For the text-containing cell, return its midpoint in (x, y) coordinate format. 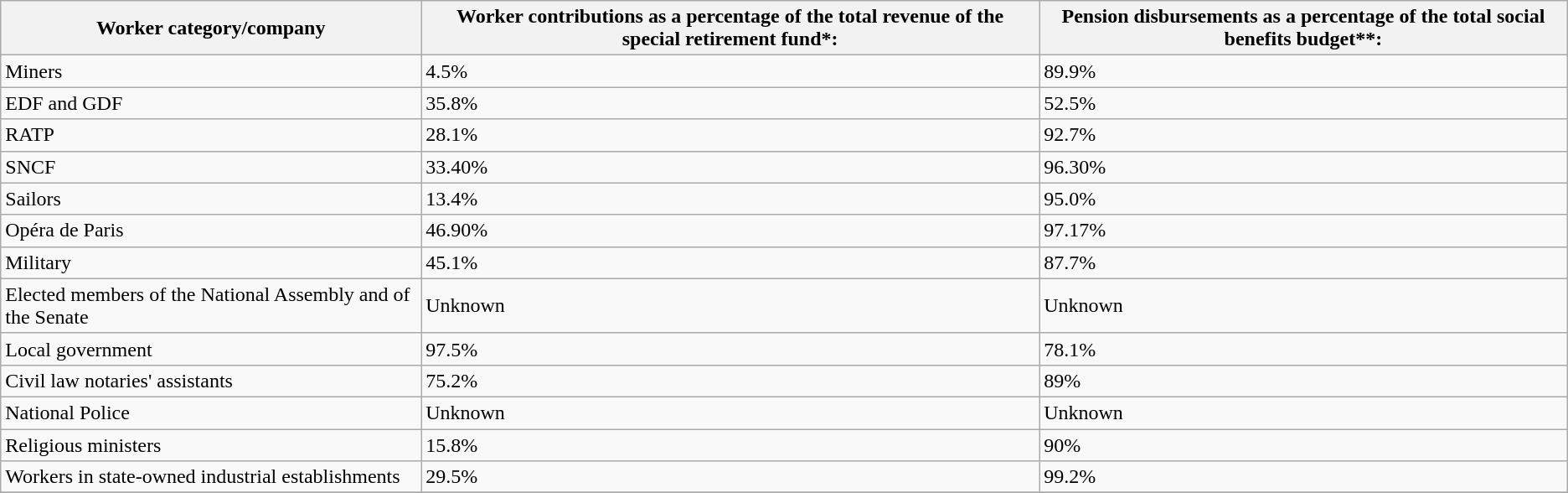
SNCF (211, 167)
National Police (211, 413)
Religious ministers (211, 445)
Local government (211, 349)
Opéra de Paris (211, 231)
33.40% (730, 167)
Workers in state-owned industrial establishments (211, 477)
RATP (211, 135)
45.1% (730, 262)
Elected members of the National Assembly and of the Senate (211, 305)
78.1% (1303, 349)
87.7% (1303, 262)
Sailors (211, 199)
Worker category/company (211, 29)
52.5% (1303, 103)
35.8% (730, 103)
Worker contributions as a percentage of the total revenue of the special retirement fund*: (730, 29)
89.9% (1303, 71)
29.5% (730, 477)
Miners (211, 71)
92.7% (1303, 135)
75.2% (730, 381)
99.2% (1303, 477)
95.0% (1303, 199)
Military (211, 262)
13.4% (730, 199)
97.17% (1303, 231)
Civil law notaries' assistants (211, 381)
28.1% (730, 135)
96.30% (1303, 167)
Pension disbursements as a percentage of the total social benefits budget**: (1303, 29)
4.5% (730, 71)
90% (1303, 445)
89% (1303, 381)
15.8% (730, 445)
46.90% (730, 231)
97.5% (730, 349)
EDF and GDF (211, 103)
